Determine the [X, Y] coordinate at the center of the cell enclosing the given text.  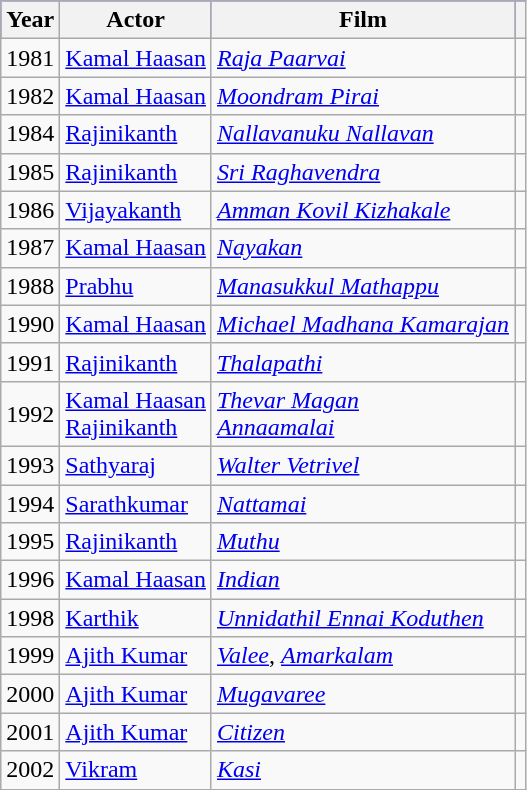
Thalapathi [362, 362]
Nallavanuku Nallavan [362, 134]
Vijayakanth [136, 210]
Nayakan [362, 248]
1981 [30, 58]
Valee, Amarkalam [362, 656]
1984 [30, 134]
1986 [30, 210]
1998 [30, 618]
Walter Vetrivel [362, 465]
2000 [30, 694]
Sarathkumar [136, 503]
1985 [30, 172]
Vikram [136, 770]
1995 [30, 542]
Mugavaree [362, 694]
Indian [362, 580]
Film [362, 20]
Sri Raghavendra [362, 172]
Unnidathil Ennai Koduthen [362, 618]
Nattamai [362, 503]
1996 [30, 580]
Prabhu [136, 286]
Kamal Haasan Rajinikanth [136, 414]
Kasi [362, 770]
Actor [136, 20]
Manasukkul Mathappu [362, 286]
1992 [30, 414]
1990 [30, 324]
1994 [30, 503]
1991 [30, 362]
1999 [30, 656]
1993 [30, 465]
1987 [30, 248]
Amman Kovil Kizhakale [362, 210]
Thevar Magan Annaamalai [362, 414]
Citizen [362, 732]
Year [30, 20]
Sathyaraj [136, 465]
Michael Madhana Kamarajan [362, 324]
Moondram Pirai [362, 96]
Raja Paarvai [362, 58]
2002 [30, 770]
Karthik [136, 618]
1988 [30, 286]
1982 [30, 96]
Muthu [362, 542]
2001 [30, 732]
